Scan for the cell matching the given text and deliver its (x, y) coordinate at center. 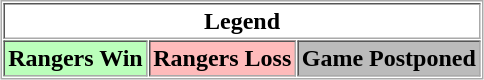
Game Postponed (388, 58)
Rangers Loss (222, 58)
Rangers Win (76, 58)
Legend (242, 21)
